Scan for the cell matching the given text and deliver its (x, y) coordinate at center. 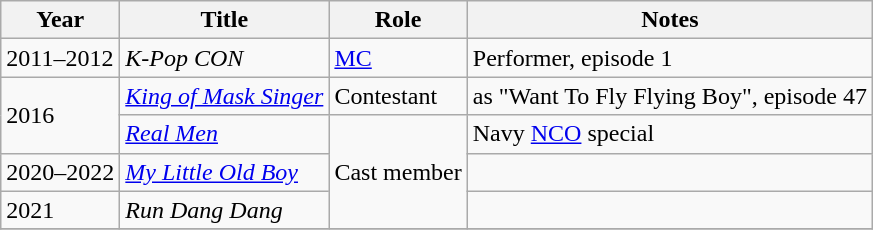
Run Dang Dang (224, 210)
Real Men (224, 134)
K-Pop CON (224, 58)
2016 (60, 115)
MC (398, 58)
Performer, episode 1 (670, 58)
Year (60, 20)
Role (398, 20)
My Little Old Boy (224, 172)
2021 (60, 210)
Navy NCO special (670, 134)
2011–2012 (60, 58)
2020–2022 (60, 172)
Notes (670, 20)
Cast member (398, 172)
King of Mask Singer (224, 96)
Contestant (398, 96)
Title (224, 20)
as "Want To Fly Flying Boy", episode 47 (670, 96)
